Capture the cell that displays the provided text and extract its [X, Y] central coordinate. 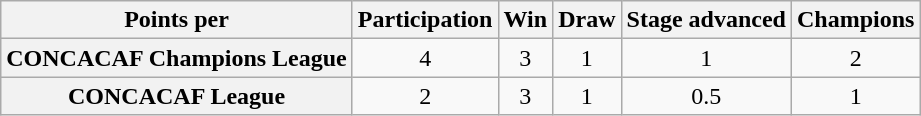
Win [526, 20]
CONCACAF Champions League [177, 58]
Participation [425, 20]
Points per [177, 20]
Champions [855, 20]
Stage advanced [706, 20]
Draw [587, 20]
0.5 [706, 96]
CONCACAF League [177, 96]
4 [425, 58]
